Detect which cell encompasses the target text, then output its (x, y) center coordinate. 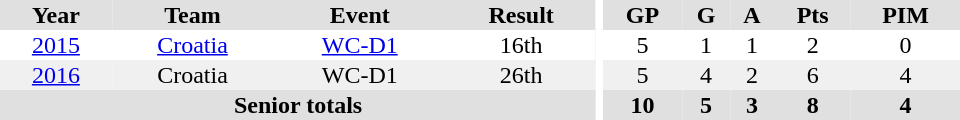
Event (360, 15)
10 (643, 105)
A (752, 15)
0 (906, 45)
Year (56, 15)
Result (521, 15)
G (706, 15)
2016 (56, 75)
2015 (56, 45)
Team (192, 15)
3 (752, 105)
Senior totals (298, 105)
16th (521, 45)
6 (812, 75)
8 (812, 105)
GP (643, 15)
26th (521, 75)
PIM (906, 15)
Pts (812, 15)
